Capture the cell that displays the provided text and extract its (X, Y) central coordinate. 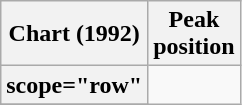
Chart (1992) (74, 34)
scope="row" (74, 85)
Peakposition (194, 34)
